For the text-containing cell, return its midpoint in (X, Y) coordinate format. 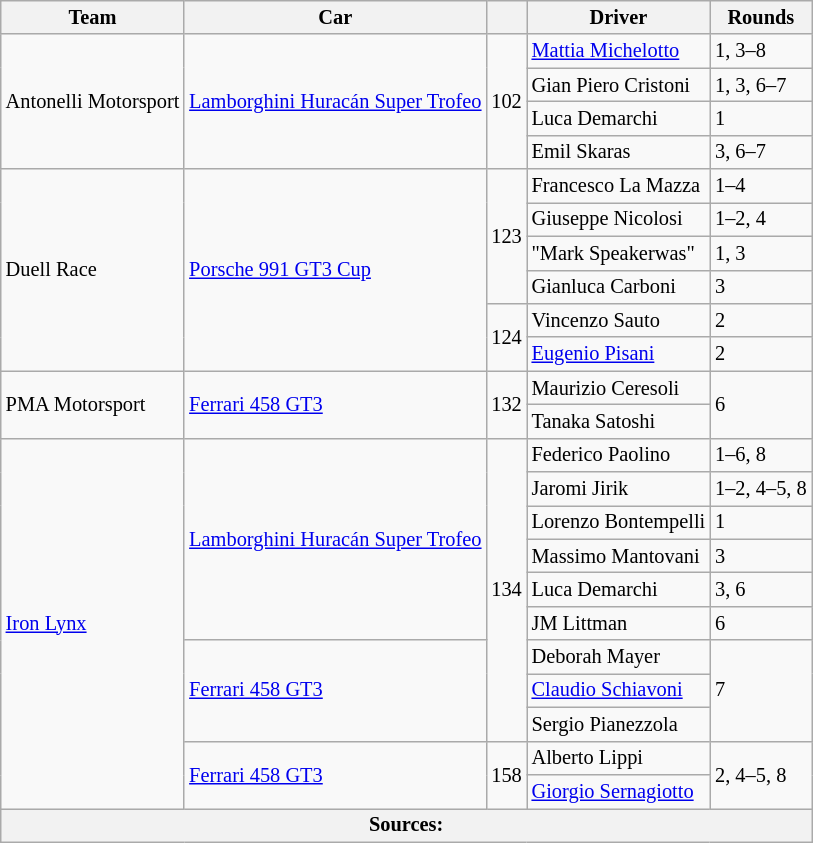
Rounds (760, 17)
Deborah Mayer (619, 657)
1, 3–8 (760, 51)
Massimo Mantovani (619, 556)
102 (506, 102)
Tanaka Satoshi (619, 421)
123 (506, 236)
Porsche 991 GT3 Cup (335, 270)
Maurizio Ceresoli (619, 388)
Claudio Schiavoni (619, 690)
Duell Race (93, 270)
Vincenzo Sauto (619, 320)
Team (93, 17)
1–2, 4–5, 8 (760, 489)
Mattia Michelotto (619, 51)
Sources: (406, 825)
1–4 (760, 186)
Iron Lynx (93, 623)
3, 6–7 (760, 152)
134 (506, 590)
Gianluca Carboni (619, 287)
Gian Piero Cristoni (619, 85)
Driver (619, 17)
Sergio Pianezzola (619, 724)
JM Littman (619, 623)
1, 3 (760, 253)
1–2, 4 (760, 219)
Emil Skaras (619, 152)
124 (506, 336)
Federico Paolino (619, 455)
7 (760, 690)
1, 3, 6–7 (760, 85)
2, 4–5, 8 (760, 774)
158 (506, 774)
Car (335, 17)
Lorenzo Bontempelli (619, 522)
132 (506, 404)
3, 6 (760, 589)
Giuseppe Nicolosi (619, 219)
Jaromi Jirik (619, 489)
Giorgio Sernagiotto (619, 791)
1–6, 8 (760, 455)
"Mark Speakerwas" (619, 253)
Alberto Lippi (619, 758)
Eugenio Pisani (619, 354)
Francesco La Mazza (619, 186)
PMA Motorsport (93, 404)
Antonelli Motorsport (93, 102)
